Determine the (x, y) coordinate at the center of the cell enclosing the given text.  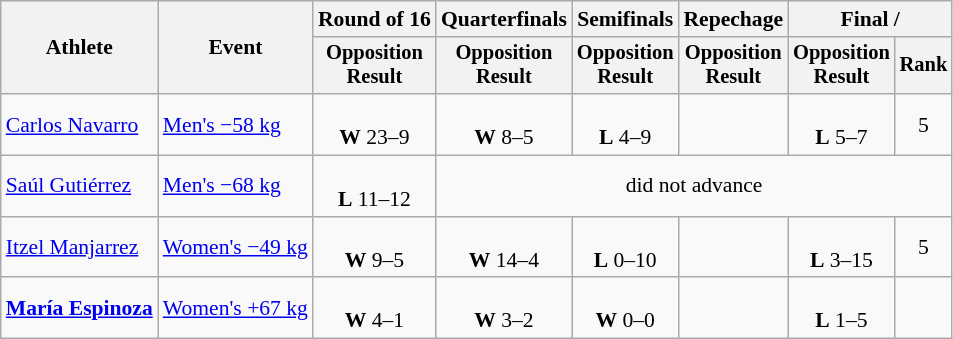
Itzel Manjarrez (80, 248)
Saúl Gutiérrez (80, 186)
Men's −68 kg (236, 186)
Women's +67 kg (236, 308)
L 11–12 (374, 186)
Quarterfinals (504, 19)
L 3–15 (842, 248)
W 23–9 (374, 124)
Carlos Navarro (80, 124)
Semifinals (626, 19)
L 4–9 (626, 124)
María Espinoza (80, 308)
W 4–1 (374, 308)
W 14–4 (504, 248)
L 0–10 (626, 248)
W 0–0 (626, 308)
Rank (924, 66)
Men's −58 kg (236, 124)
W 3–2 (504, 308)
Repechage (733, 19)
Women's −49 kg (236, 248)
Round of 16 (374, 19)
W 8–5 (504, 124)
Athlete (80, 48)
Final / (870, 19)
did not advance (694, 186)
L 1–5 (842, 308)
L 5–7 (842, 124)
W 9–5 (374, 248)
Event (236, 48)
